Return the [x, y] coordinate for the center point of the cell that contains the specified text.  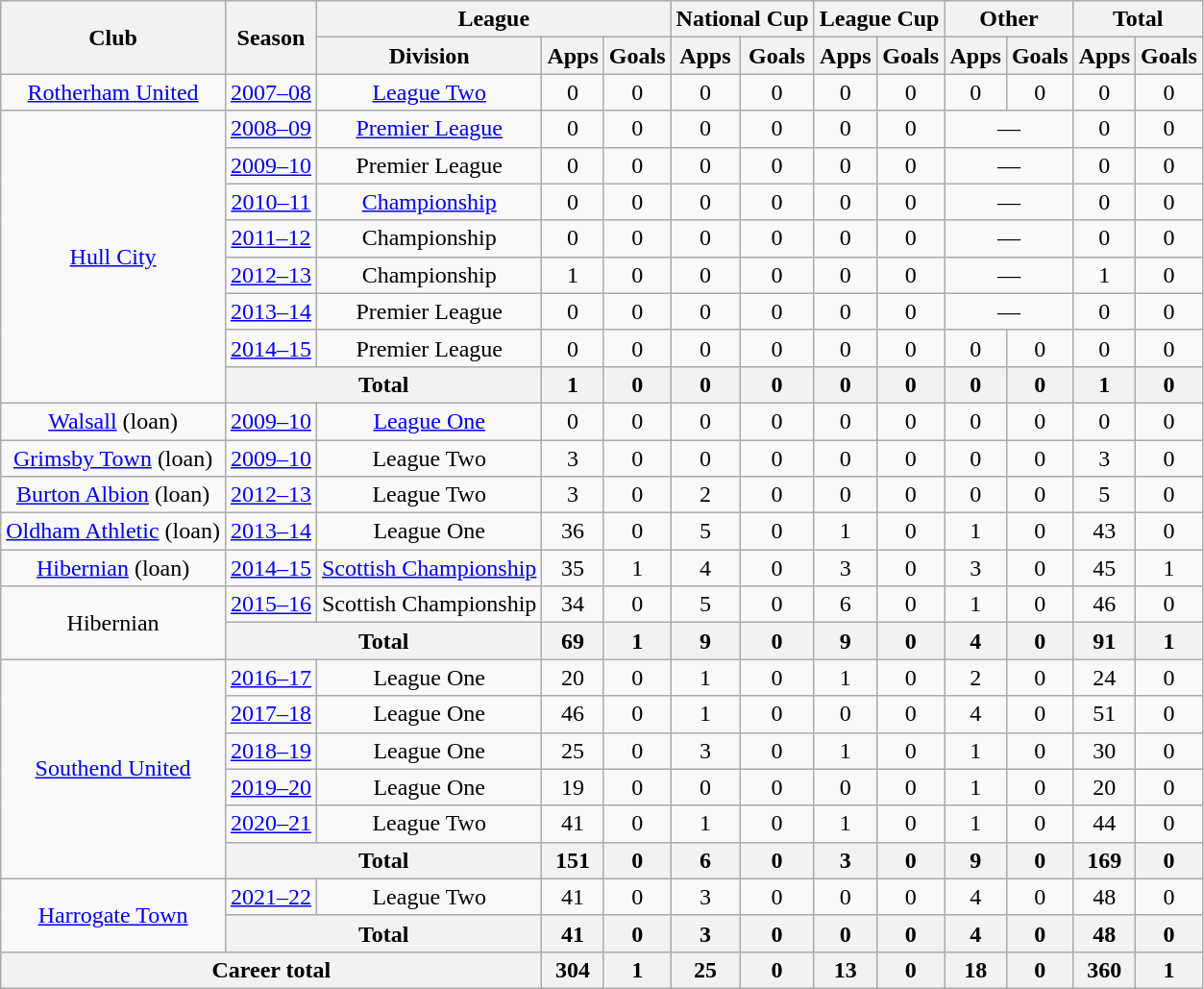
Harrogate Town [113, 915]
Rotherham United [113, 92]
Division [429, 56]
169 [1104, 860]
2010–11 [271, 202]
Southend United [113, 769]
Club [113, 37]
Career total [271, 970]
2017–18 [271, 714]
Oldham Athletic (loan) [113, 532]
91 [1104, 641]
13 [846, 970]
18 [975, 970]
Walsall (loan) [113, 421]
League [494, 19]
45 [1104, 568]
43 [1104, 532]
35 [573, 568]
30 [1104, 751]
24 [1104, 678]
2007–08 [271, 92]
2015–16 [271, 605]
34 [573, 605]
44 [1104, 824]
69 [573, 641]
19 [573, 787]
Other [1009, 19]
2011–12 [271, 238]
2018–19 [271, 751]
League Cup [879, 19]
National Cup [742, 19]
2016–17 [271, 678]
Burton Albion (loan) [113, 495]
Season [271, 37]
36 [573, 532]
Hibernian (loan) [113, 568]
51 [1104, 714]
Grimsby Town (loan) [113, 458]
304 [573, 970]
2021–22 [271, 897]
2008–09 [271, 129]
2020–21 [271, 824]
151 [573, 860]
360 [1104, 970]
Hull City [113, 257]
2019–20 [271, 787]
Hibernian [113, 623]
